Search for the cell housing the specified text and yield its [X, Y] center coordinate. 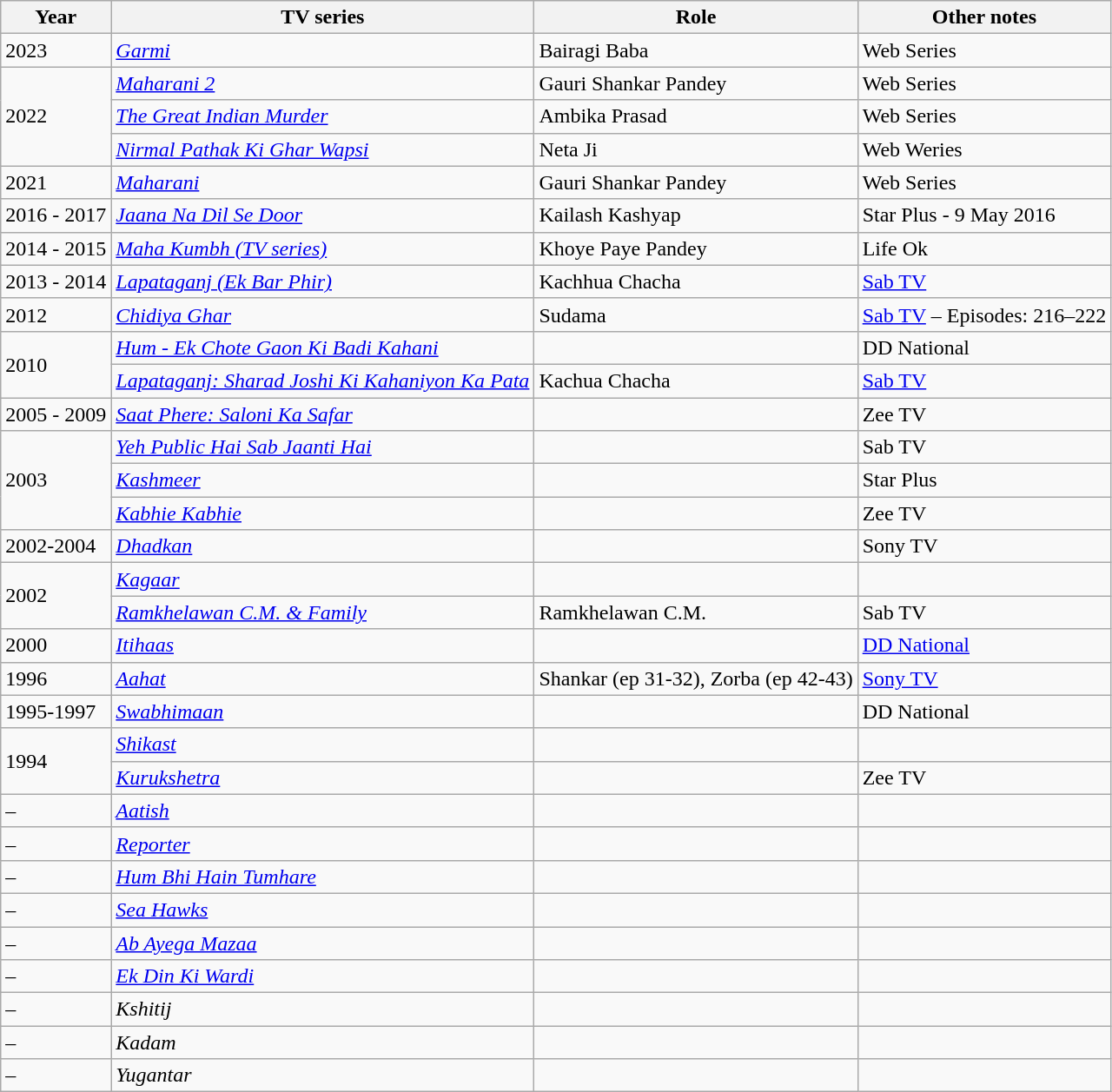
Saat Phere: Saloni Ka Safar [323, 414]
Aatish [323, 811]
1995-1997 [56, 711]
2003 [56, 480]
Maharani 2 [323, 83]
Maha Kumbh (TV series) [323, 248]
Maharani [323, 182]
2000 [56, 645]
Sea Hawks [323, 910]
Kachhua Chacha [696, 281]
Neta Ji [696, 149]
Web Weries [984, 149]
Kadam [323, 1042]
Lapataganj: Sharad Joshi Ki Kahaniyon Ka Pata [323, 381]
2022 [56, 116]
2012 [56, 314]
Kashmeer [323, 480]
Year [56, 17]
Khoye Paye Pandey [696, 248]
2010 [56, 364]
Sab TV – Episodes: 216–222 [984, 314]
Role [696, 17]
2023 [56, 50]
Kailash Kashyap [696, 215]
Chidiya Ghar [323, 314]
Garmi [323, 50]
Kachua Chacha [696, 381]
2002-2004 [56, 546]
Bairagi Baba [696, 50]
2014 - 2015 [56, 248]
TV series [323, 17]
Shikast [323, 745]
Ambika Prasad [696, 116]
Hum Bhi Hain Tumhare [323, 877]
Hum - Ek Chote Gaon Ki Badi Kahani [323, 347]
Itihaas [323, 645]
Reporter [323, 844]
Yeh Public Hai Sab Jaanti Hai [323, 447]
2005 - 2009 [56, 414]
Aahat [323, 678]
Kabhie Kabhie [323, 513]
The Great Indian Murder [323, 116]
Dhadkan [323, 546]
Swabhimaan [323, 711]
Kurukshetra [323, 778]
Nirmal Pathak Ki Ghar Wapsi [323, 149]
Shankar (ep 31-32), Zorba (ep 42-43) [696, 678]
1994 [56, 761]
Ek Din Ki Wardi [323, 976]
Life Ok [984, 248]
Lapataganj (Ek Bar Phir) [323, 281]
1996 [56, 678]
Other notes [984, 17]
Jaana Na Dil Se Door [323, 215]
Sudama [696, 314]
Kagaar [323, 579]
Ramkhelawan C.M. & Family [323, 612]
Star Plus [984, 480]
Kshitij [323, 1009]
Ramkhelawan C.M. [696, 612]
Ab Ayega Mazaa [323, 943]
2013 - 2014 [56, 281]
2002 [56, 596]
2021 [56, 182]
Star Plus - 9 May 2016 [984, 215]
2016 - 2017 [56, 215]
Yugantar [323, 1075]
